Pinpoint the cell where the given text exists, returning its (x, y) midpoint coordinate. 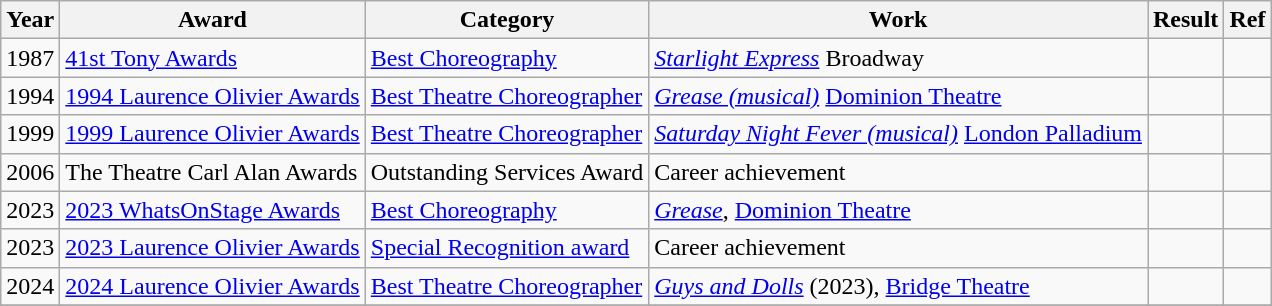
1999 (30, 134)
Special Recognition award (506, 248)
Starlight Express Broadway (898, 58)
41st Tony Awards (212, 58)
Grease (musical) Dominion Theatre (898, 96)
Ref (1248, 20)
1994 Laurence Olivier Awards (212, 96)
1999 Laurence Olivier Awards (212, 134)
2024 Laurence Olivier Awards (212, 286)
2024 (30, 286)
Year (30, 20)
Work (898, 20)
2023 Laurence Olivier Awards (212, 248)
1987 (30, 58)
The Theatre Carl Alan Awards (212, 172)
Category (506, 20)
Award (212, 20)
Result (1186, 20)
Saturday Night Fever (musical) London Palladium (898, 134)
Guys and Dolls (2023), Bridge Theatre (898, 286)
2023 WhatsOnStage Awards (212, 210)
Outstanding Services Award (506, 172)
Grease, Dominion Theatre (898, 210)
1994 (30, 96)
2006 (30, 172)
